Provide the (X, Y) coordinate of the cell's center where the given text is located.  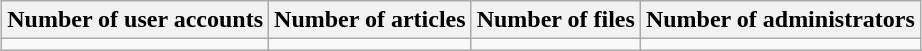
Number of administrators (780, 20)
Number of articles (370, 20)
Number of files (556, 20)
Number of user accounts (136, 20)
